Return [x, y] of the center of cell containing provided text 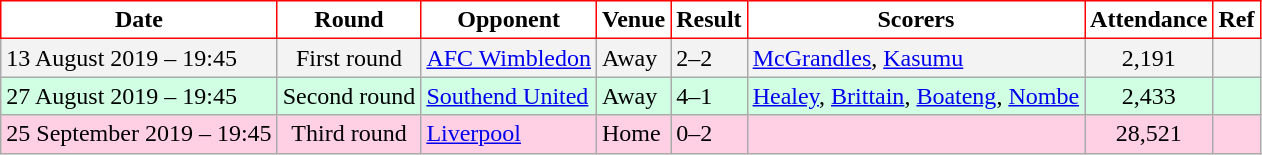
Result [709, 20]
Attendance [1149, 20]
Venue [634, 20]
Home [634, 134]
Southend United [509, 96]
28,521 [1149, 134]
First round [349, 58]
2–2 [709, 58]
Ref [1236, 20]
Third round [349, 134]
Second round [349, 96]
13 August 2019 – 19:45 [139, 58]
AFC Wimbledon [509, 58]
Date [139, 20]
2,191 [1149, 58]
Opponent [509, 20]
Healey, Brittain, Boateng, Nombe [916, 96]
McGrandles, Kasumu [916, 58]
Scorers [916, 20]
25 September 2019 – 19:45 [139, 134]
Liverpool [509, 134]
0–2 [709, 134]
27 August 2019 – 19:45 [139, 96]
4–1 [709, 96]
2,433 [1149, 96]
Round [349, 20]
